Find where the given text appears and provide that cell's center as [X, Y] coordinate. 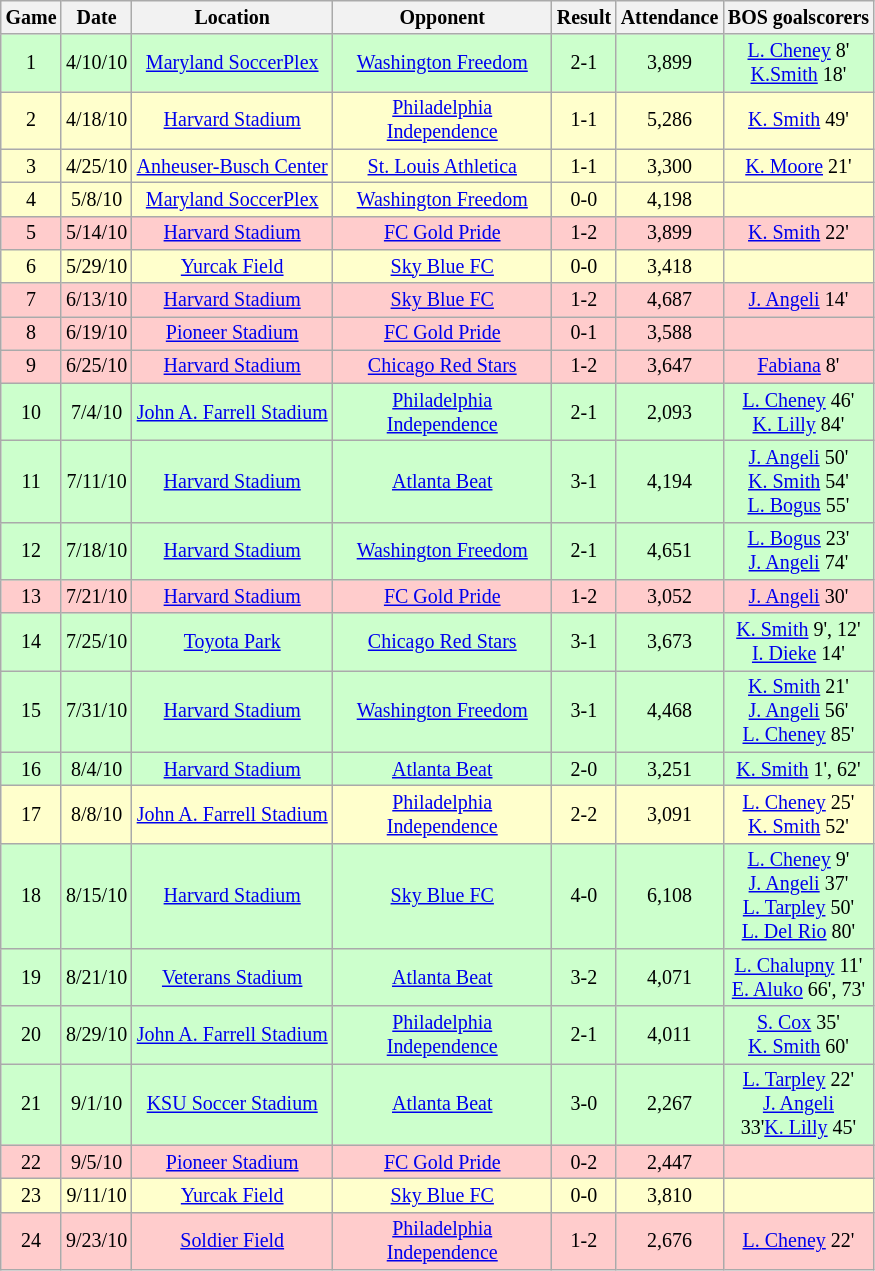
4,198 [670, 200]
20 [32, 1034]
KSU Soccer Stadium [232, 1104]
9/1/10 [96, 1104]
L. Cheney 9'J. Angeli 37'L. Tarpley 50'L. Del Rio 80' [798, 896]
2,447 [670, 1162]
9/23/10 [96, 1240]
7 [32, 300]
5 [32, 232]
7/18/10 [96, 552]
7/25/10 [96, 642]
2-2 [584, 814]
2,267 [670, 1104]
7/31/10 [96, 712]
22 [32, 1162]
3,418 [670, 266]
J. Angeli 14' [798, 300]
8/4/10 [96, 770]
L. Cheney 25'K. Smith 52' [798, 814]
8/15/10 [96, 896]
3 [32, 166]
K. Smith 1', 62' [798, 770]
4 [32, 200]
J. Angeli 50'K. Smith 54'L. Bogus 55' [798, 482]
L. Tarpley 22'J. Angeli33'K. Lilly 45' [798, 1104]
Game [32, 18]
Date [96, 18]
L. Bogus 23'J. Angeli 74' [798, 552]
5/29/10 [96, 266]
Attendance [670, 18]
3,588 [670, 334]
S. Cox 35'K. Smith 60' [798, 1034]
16 [32, 770]
3-2 [584, 978]
4/10/10 [96, 64]
9/5/10 [96, 1162]
3,673 [670, 642]
9 [32, 366]
24 [32, 1240]
8/29/10 [96, 1034]
17 [32, 814]
Veterans Stadium [232, 978]
4,468 [670, 712]
Anheuser-Busch Center [232, 166]
6/13/10 [96, 300]
2-0 [584, 770]
6/25/10 [96, 366]
18 [32, 896]
0-1 [584, 334]
4,071 [670, 978]
Soldier Field [232, 1240]
6/19/10 [96, 334]
7/11/10 [96, 482]
J. Angeli 30' [798, 596]
4/25/10 [96, 166]
1 [32, 64]
11 [32, 482]
15 [32, 712]
K. Smith 21' J. Angeli 56'L. Cheney 85' [798, 712]
5/14/10 [96, 232]
L. Cheney 8'K.Smith 18' [798, 64]
2,093 [670, 412]
6 [32, 266]
4,651 [670, 552]
3,300 [670, 166]
21 [32, 1104]
8/8/10 [96, 814]
13 [32, 596]
Fabiana 8' [798, 366]
Opponent [442, 18]
4,011 [670, 1034]
23 [32, 1196]
2 [32, 120]
K. Smith 9', 12'I. Dieke 14' [798, 642]
7/4/10 [96, 412]
10 [32, 412]
5,286 [670, 120]
5/8/10 [96, 200]
L. Cheney 46'K. Lilly 84' [798, 412]
3,052 [670, 596]
St. Louis Athletica [442, 166]
0-2 [584, 1162]
Toyota Park [232, 642]
19 [32, 978]
Result [584, 18]
2,676 [670, 1240]
4,687 [670, 300]
9/11/10 [96, 1196]
8/21/10 [96, 978]
4-0 [584, 896]
3-0 [584, 1104]
K. Smith 22' [798, 232]
3,810 [670, 1196]
3,251 [670, 770]
BOS goalscorers [798, 18]
14 [32, 642]
K. Moore 21' [798, 166]
12 [32, 552]
4/18/10 [96, 120]
7/21/10 [96, 596]
Location [232, 18]
L. Cheney 22' [798, 1240]
4,194 [670, 482]
8 [32, 334]
3,647 [670, 366]
L. Chalupny 11'E. Aluko 66', 73' [798, 978]
6,108 [670, 896]
3,091 [670, 814]
K. Smith 49' [798, 120]
